Return (X, Y) of the center of cell containing provided text 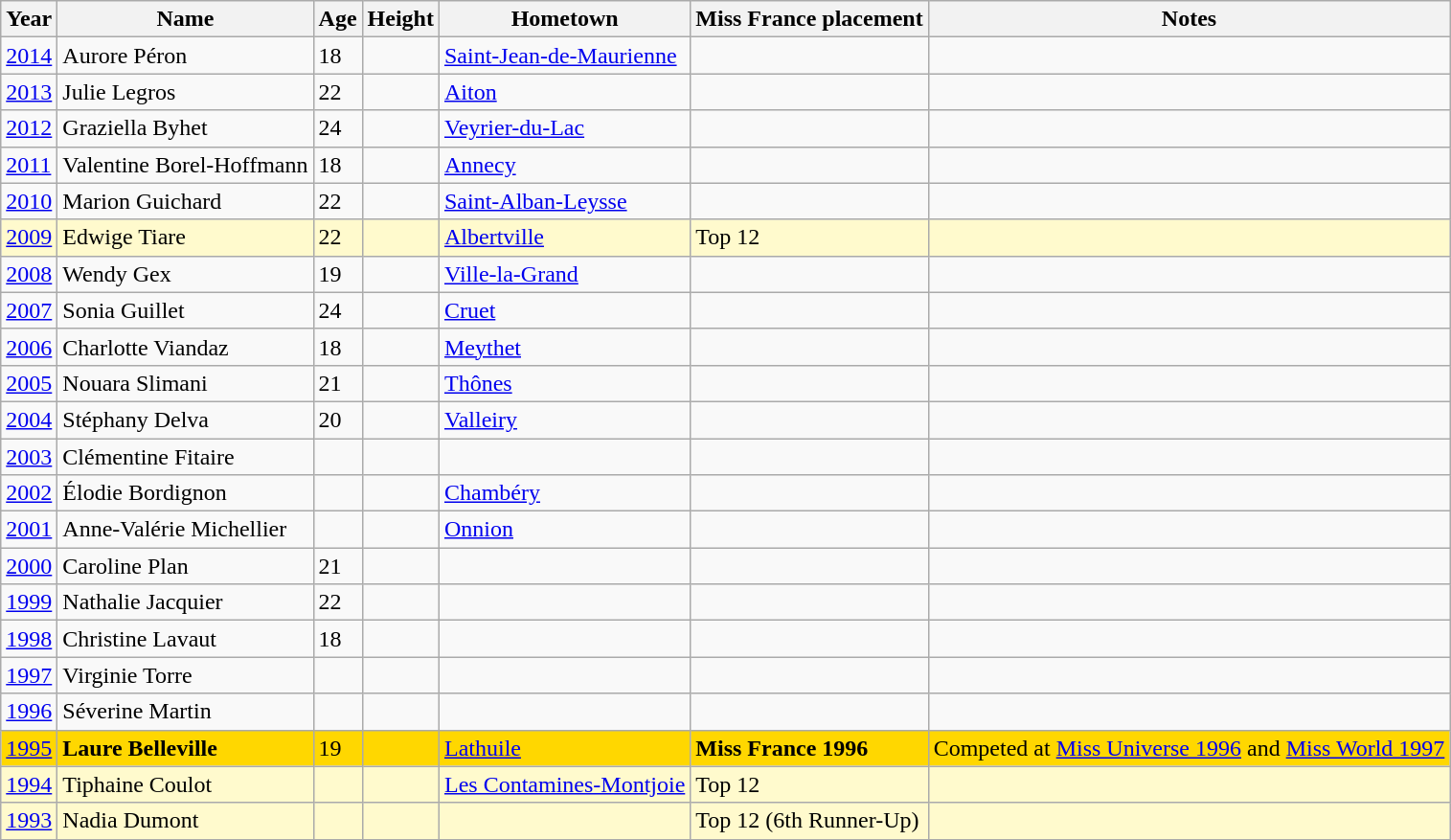
Nathalie Jacquier (186, 602)
Séverine Martin (186, 712)
1997 (29, 675)
2002 (29, 493)
Height (400, 19)
Albertville (564, 238)
Veyrier-du-Lac (564, 128)
Age (337, 19)
Clémentine Fitaire (186, 457)
Meythet (564, 347)
2000 (29, 566)
Virginie Torre (186, 675)
2003 (29, 457)
Valleiry (564, 420)
Cruet (564, 310)
1994 (29, 784)
1995 (29, 748)
2007 (29, 310)
Onnion (564, 530)
Anne-Valérie Michellier (186, 530)
Aurore Péron (186, 56)
Charlotte Viandaz (186, 347)
Saint-Alban-Leysse (564, 201)
Laure Belleville (186, 748)
Ville-la-Grand (564, 274)
Top 12 (6th Runner-Up) (809, 821)
Chambéry (564, 493)
2006 (29, 347)
Miss France 1996 (809, 748)
Saint-Jean-de-Maurienne (564, 56)
1996 (29, 712)
1998 (29, 639)
1993 (29, 821)
Stéphany Delva (186, 420)
20 (337, 420)
2013 (29, 92)
Élodie Bordignon (186, 493)
Notes (1190, 19)
Thônes (564, 383)
1999 (29, 602)
Nadia Dumont (186, 821)
Aiton (564, 92)
Miss France placement (809, 19)
Lathuile (564, 748)
Graziella Byhet (186, 128)
Name (186, 19)
Julie Legros (186, 92)
Valentine Borel-Hoffmann (186, 165)
Nouara Slimani (186, 383)
Competed at Miss Universe 1996 and Miss World 1997 (1190, 748)
Tiphaine Coulot (186, 784)
Christine Lavaut (186, 639)
2010 (29, 201)
2008 (29, 274)
2004 (29, 420)
Year (29, 19)
2012 (29, 128)
2005 (29, 383)
2001 (29, 530)
Marion Guichard (186, 201)
Caroline Plan (186, 566)
Les Contamines-Montjoie (564, 784)
Edwige Tiare (186, 238)
2011 (29, 165)
Wendy Gex (186, 274)
Annecy (564, 165)
Sonia Guillet (186, 310)
2009 (29, 238)
Hometown (564, 19)
2014 (29, 56)
